Search for the cell housing the specified text and yield its (X, Y) center coordinate. 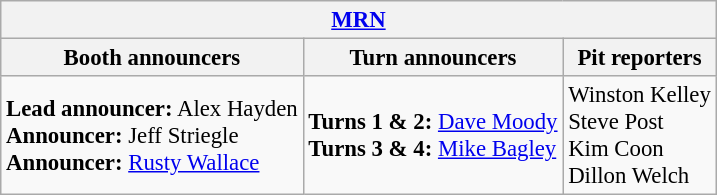
MRN (358, 20)
Pit reporters (640, 58)
Turns 1 & 2: Dave MoodyTurns 3 & 4: Mike Bagley (433, 136)
Winston KelleySteve PostKim CoonDillon Welch (640, 136)
Lead announcer: Alex HaydenAnnouncer: Jeff StriegleAnnouncer: Rusty Wallace (152, 136)
Booth announcers (152, 58)
Turn announcers (433, 58)
